Determine the (X, Y) coordinate at the center of the cell enclosing the given text.  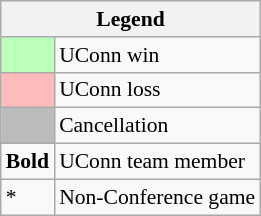
* (28, 197)
UConn team member (157, 162)
Legend (130, 19)
Cancellation (157, 126)
UConn win (157, 55)
UConn loss (157, 90)
Non-Conference game (157, 197)
Bold (28, 162)
